Output the [x, y] coordinate of the center of the cell containing the given text.  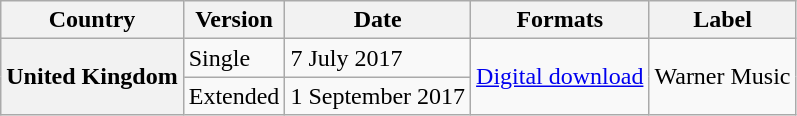
Extended [234, 96]
Warner Music [722, 77]
Version [234, 20]
Date [378, 20]
7 July 2017 [378, 58]
1 September 2017 [378, 96]
Single [234, 58]
Digital download [560, 77]
Country [92, 20]
Label [722, 20]
Formats [560, 20]
United Kingdom [92, 77]
